Capture the cell that displays the provided text and extract its [x, y] central coordinate. 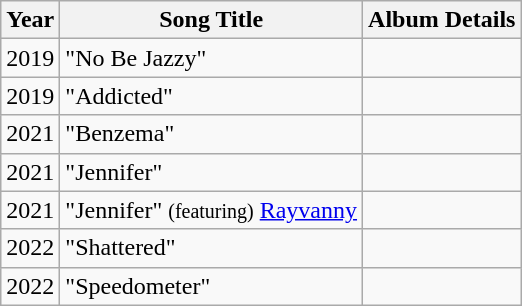
"No Be Jazzy" [212, 58]
Album Details [442, 20]
Song Title [212, 20]
"Jennifer" (featuring) Rayvanny [212, 210]
"Benzema" [212, 134]
"Addicted" [212, 96]
Year [30, 20]
"Shattered" [212, 248]
"Jennifer" [212, 172]
"Speedometer" [212, 286]
